Detect which cell encompasses the target text, then output its (x, y) center coordinate. 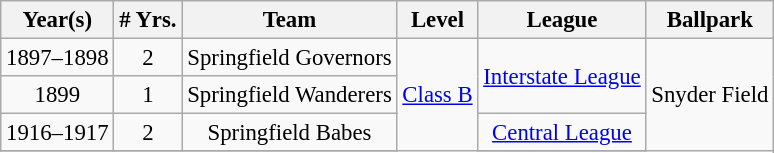
League (562, 20)
Ballpark (710, 20)
# Yrs. (148, 20)
Level (438, 20)
Class B (438, 96)
Year(s) (58, 20)
Snyder Field (710, 96)
1897–1898 (58, 58)
1899 (58, 95)
Springfield Governors (290, 58)
1916–1917 (58, 133)
Team (290, 20)
Springfield Babes (290, 133)
Springfield Wanderers (290, 95)
1 (148, 95)
Interstate League (562, 76)
Central League (562, 133)
